Identify which cell holds the provided text, then report its [X, Y] central coordinate. 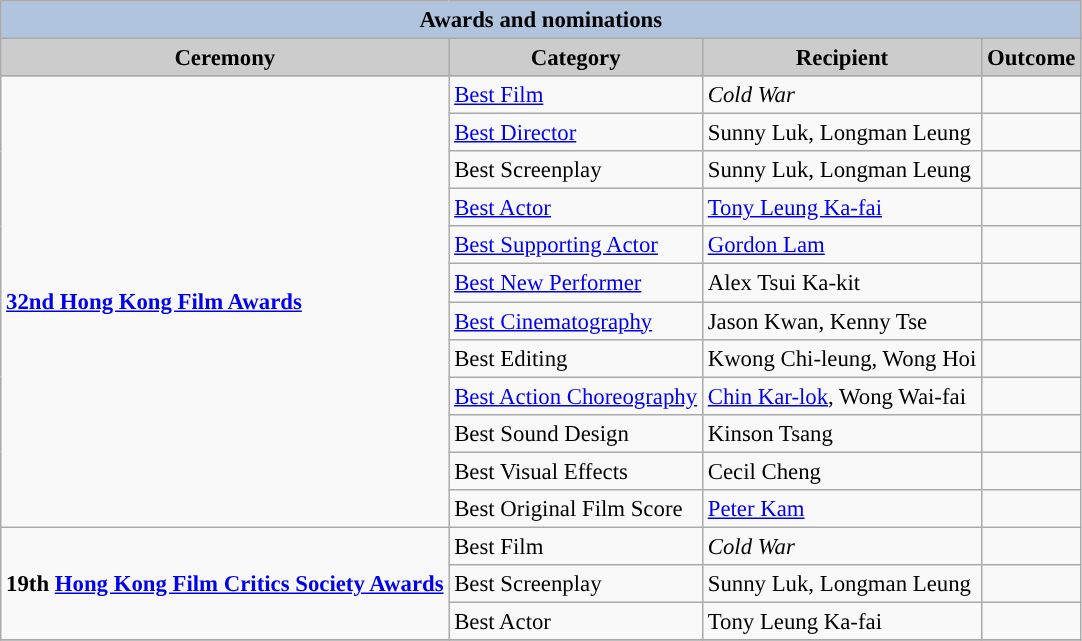
Best Original Film Score [576, 509]
Alex Tsui Ka-kit [842, 283]
Category [576, 58]
Best Editing [576, 358]
Jason Kwan, Kenny Tse [842, 321]
Chin Kar-lok, Wong Wai-fai [842, 396]
Kinson Tsang [842, 433]
Best Director [576, 133]
Best Cinematography [576, 321]
Ceremony [225, 58]
Outcome [1032, 58]
Recipient [842, 58]
19th Hong Kong Film Critics Society Awards [225, 584]
Best New Performer [576, 283]
Best Visual Effects [576, 471]
Kwong Chi-leung, Wong Hoi [842, 358]
32nd Hong Kong Film Awards [225, 302]
Gordon Lam [842, 245]
Best Action Choreography [576, 396]
Best Sound Design [576, 433]
Cecil Cheng [842, 471]
Awards and nominations [541, 20]
Peter Kam [842, 509]
Best Supporting Actor [576, 245]
